Capture the cell that displays the provided text and extract its [X, Y] central coordinate. 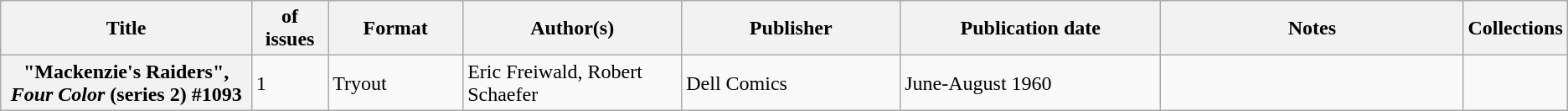
of issues [290, 29]
Eric Freiwald, Robert Schaefer [573, 82]
1 [290, 82]
June-August 1960 [1030, 82]
Publisher [791, 29]
Notes [1312, 29]
Format [395, 29]
Collections [1515, 29]
Dell Comics [791, 82]
Title [126, 29]
Author(s) [573, 29]
"Mackenzie's Raiders", Four Color (series 2) #1093 [126, 82]
Tryout [395, 82]
Publication date [1030, 29]
